Return the (X, Y) coordinate for the center point of the cell that contains the specified text.  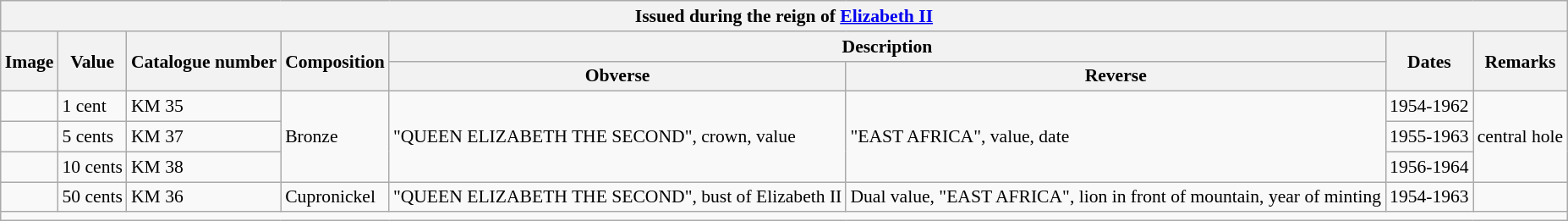
Description (887, 47)
"EAST AFRICA", value, date (1116, 137)
1955-1963 (1429, 137)
"QUEEN ELIZABETH THE SECOND", crown, value (617, 137)
Reverse (1116, 76)
central hole (1521, 137)
5 cents (91, 137)
Dual value, "EAST AFRICA", lion in front of mountain, year of minting (1116, 197)
1954-1963 (1429, 197)
Bronze (335, 137)
1954-1962 (1429, 107)
Composition (335, 61)
KM 35 (204, 107)
10 cents (91, 167)
Catalogue number (204, 61)
KM 38 (204, 167)
Image (30, 61)
Remarks (1521, 61)
Issued during the reign of Elizabeth II (784, 16)
1 cent (91, 107)
"QUEEN ELIZABETH THE SECOND", bust of Elizabeth II (617, 197)
Dates (1429, 61)
1956-1964 (1429, 167)
Obverse (617, 76)
KM 37 (204, 137)
KM 36 (204, 197)
50 cents (91, 197)
Value (91, 61)
Cupronickel (335, 197)
